Extract the [X, Y] coordinate from the center of the cell holding the provided text.  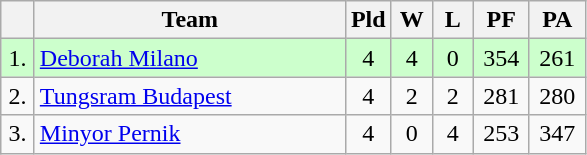
253 [501, 134]
354 [501, 58]
Deborah Milano [190, 58]
L [452, 20]
1. [18, 58]
W [412, 20]
281 [501, 96]
Pld [368, 20]
Tungsram Budapest [190, 96]
3. [18, 134]
2. [18, 96]
PF [501, 20]
Team [190, 20]
Minyor Pernik [190, 134]
280 [557, 96]
261 [557, 58]
347 [557, 134]
PA [557, 20]
